Search for the cell housing the specified text and yield its (X, Y) center coordinate. 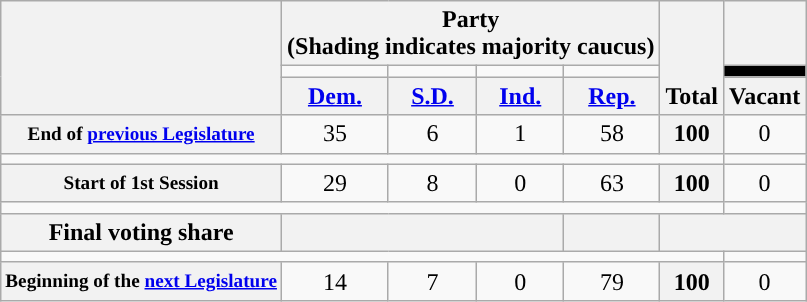
End of previous Legislature (142, 134)
8 (432, 183)
6 (432, 134)
Ind. (520, 96)
63 (612, 183)
Start of 1st Session (142, 183)
S.D. (432, 96)
79 (612, 281)
7 (432, 281)
1 (520, 134)
29 (336, 183)
Dem. (336, 96)
Beginning of the next Legislature (142, 281)
Final voting share (142, 232)
Party (Shading indicates majority caucus) (471, 34)
Total (692, 58)
35 (336, 134)
58 (612, 134)
Rep. (612, 96)
14 (336, 281)
Vacant (764, 96)
